From the cell containing the given text, extract its center point as [X, Y] coordinate. 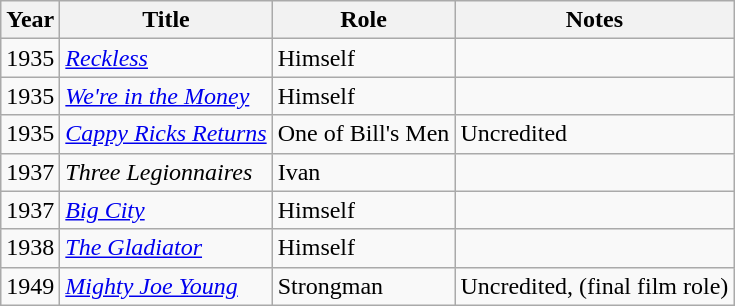
1938 [30, 248]
Strongman [364, 286]
Ivan [364, 172]
1949 [30, 286]
Role [364, 20]
Title [166, 20]
Notes [594, 20]
Reckless [166, 58]
Year [30, 20]
Uncredited, (final film role) [594, 286]
Three Legionnaires [166, 172]
One of Bill's Men [364, 134]
The Gladiator [166, 248]
Big City [166, 210]
Mighty Joe Young [166, 286]
We're in the Money [166, 96]
Uncredited [594, 134]
Cappy Ricks Returns [166, 134]
